Find where the given text appears and provide that cell's center as [X, Y] coordinate. 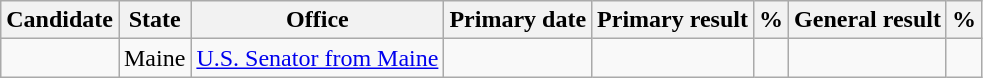
Maine [154, 58]
State [154, 20]
U.S. Senator from Maine [318, 58]
General result [868, 20]
Office [318, 20]
Primary date [518, 20]
Primary result [673, 20]
Candidate [60, 20]
